Detect which cell encompasses the target text, then output its [X, Y] center coordinate. 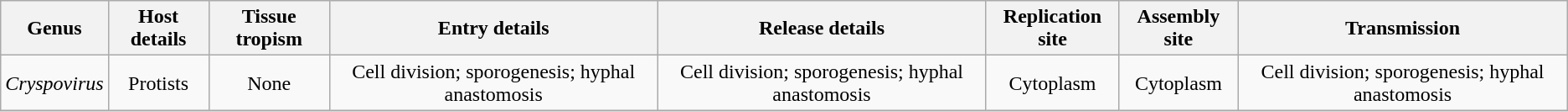
None [269, 82]
Tissue tropism [269, 29]
Release details [822, 29]
Cryspovirus [54, 82]
Entry details [493, 29]
Replication site [1052, 29]
Host details [158, 29]
Transmission [1402, 29]
Assembly site [1179, 29]
Genus [54, 29]
Protists [158, 82]
